From the cell containing the given text, extract its center point as [X, Y] coordinate. 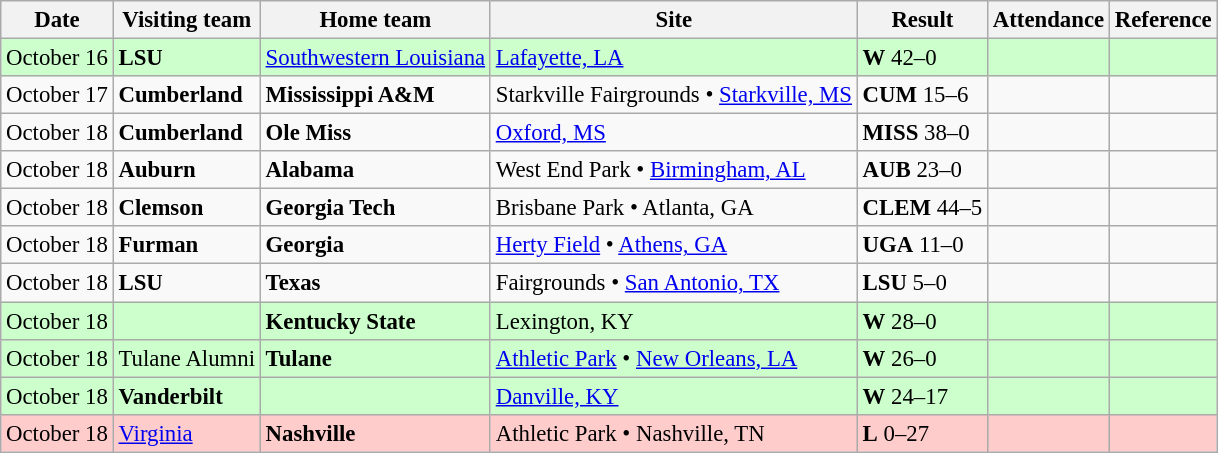
W 28–0 [922, 321]
Furman [186, 245]
Georgia [375, 245]
Site [674, 20]
Attendance [1048, 20]
Athletic Park • New Orleans, LA [674, 358]
CUM 15–6 [922, 95]
W 24–17 [922, 396]
West End Park • Birmingham, AL [674, 170]
MISS 38–0 [922, 133]
Lexington, KY [674, 321]
Starkville Fairgrounds • Starkville, MS [674, 95]
Tulane [375, 358]
Mississippi A&M [375, 95]
Reference [1163, 20]
Kentucky State [375, 321]
October 16 [57, 58]
W 42–0 [922, 58]
CLEM 44–5 [922, 208]
Result [922, 20]
L 0–27 [922, 433]
Alabama [375, 170]
Danville, KY [674, 396]
Home team [375, 20]
Brisbane Park • Atlanta, GA [674, 208]
Visiting team [186, 20]
Texas [375, 283]
October 17 [57, 95]
Virginia [186, 433]
AUB 23–0 [922, 170]
Herty Field • Athens, GA [674, 245]
Nashville [375, 433]
Fairgrounds • San Antonio, TX [674, 283]
Southwestern Louisiana [375, 58]
Georgia Tech [375, 208]
Vanderbilt [186, 396]
Oxford, MS [674, 133]
Date [57, 20]
Tulane Alumni [186, 358]
Ole Miss [375, 133]
Athletic Park • Nashville, TN [674, 433]
Auburn [186, 170]
W 26–0 [922, 358]
UGA 11–0 [922, 245]
Lafayette, LA [674, 58]
LSU 5–0 [922, 283]
Clemson [186, 208]
